For the text-containing cell, return its midpoint in (X, Y) coordinate format. 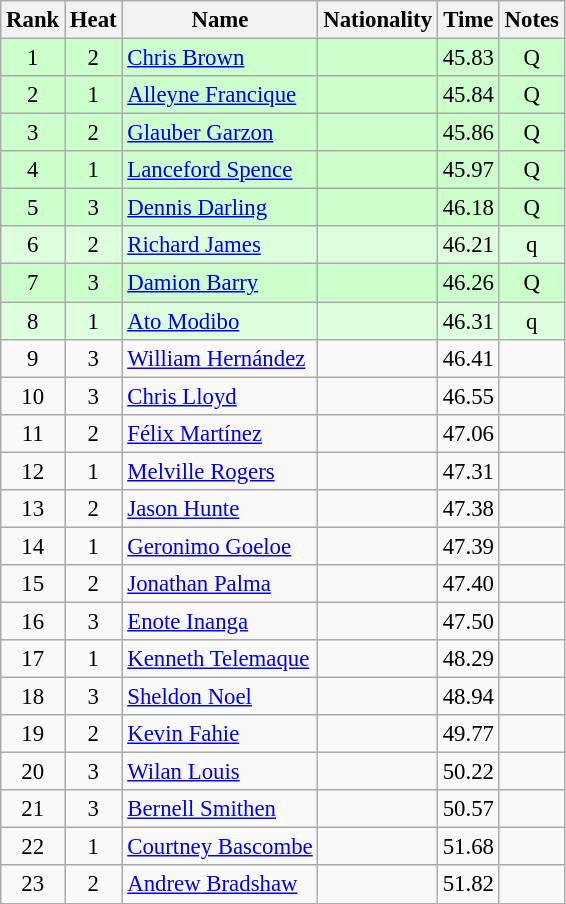
19 (33, 734)
Ato Modibo (220, 321)
45.86 (468, 133)
45.83 (468, 58)
Enote Inanga (220, 621)
10 (33, 396)
46.21 (468, 245)
Heat (94, 20)
Chris Brown (220, 58)
Melville Rogers (220, 471)
Kenneth Telemaque (220, 659)
49.77 (468, 734)
16 (33, 621)
45.84 (468, 95)
Geronimo Goeloe (220, 546)
46.18 (468, 208)
William Hernández (220, 358)
47.39 (468, 546)
Courtney Bascombe (220, 847)
17 (33, 659)
Dennis Darling (220, 208)
47.50 (468, 621)
51.82 (468, 885)
21 (33, 809)
8 (33, 321)
7 (33, 283)
Nationality (378, 20)
46.41 (468, 358)
48.29 (468, 659)
11 (33, 433)
6 (33, 245)
47.31 (468, 471)
Chris Lloyd (220, 396)
Sheldon Noel (220, 697)
23 (33, 885)
48.94 (468, 697)
50.22 (468, 772)
5 (33, 208)
46.31 (468, 321)
Richard James (220, 245)
22 (33, 847)
50.57 (468, 809)
Wilan Louis (220, 772)
Alleyne Francique (220, 95)
45.97 (468, 170)
Name (220, 20)
Damion Barry (220, 283)
47.38 (468, 509)
14 (33, 546)
51.68 (468, 847)
Jonathan Palma (220, 584)
Andrew Bradshaw (220, 885)
46.26 (468, 283)
Kevin Fahie (220, 734)
Lanceford Spence (220, 170)
47.06 (468, 433)
Jason Hunte (220, 509)
20 (33, 772)
18 (33, 697)
46.55 (468, 396)
9 (33, 358)
Time (468, 20)
Notes (532, 20)
4 (33, 170)
47.40 (468, 584)
Glauber Garzon (220, 133)
Rank (33, 20)
13 (33, 509)
15 (33, 584)
12 (33, 471)
Félix Martínez (220, 433)
Bernell Smithen (220, 809)
